Return the [x, y] coordinate for the center point of the cell that contains the specified text.  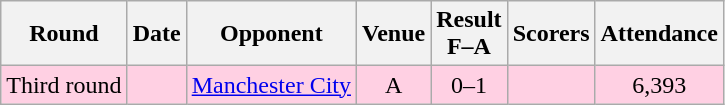
Date [156, 34]
Opponent [271, 34]
A [394, 85]
0–1 [469, 85]
Round [64, 34]
6,393 [659, 85]
ResultF–A [469, 34]
Scorers [551, 34]
Venue [394, 34]
Manchester City [271, 85]
Attendance [659, 34]
Third round [64, 85]
